Find where the given text appears and provide that cell's center as (X, Y) coordinate. 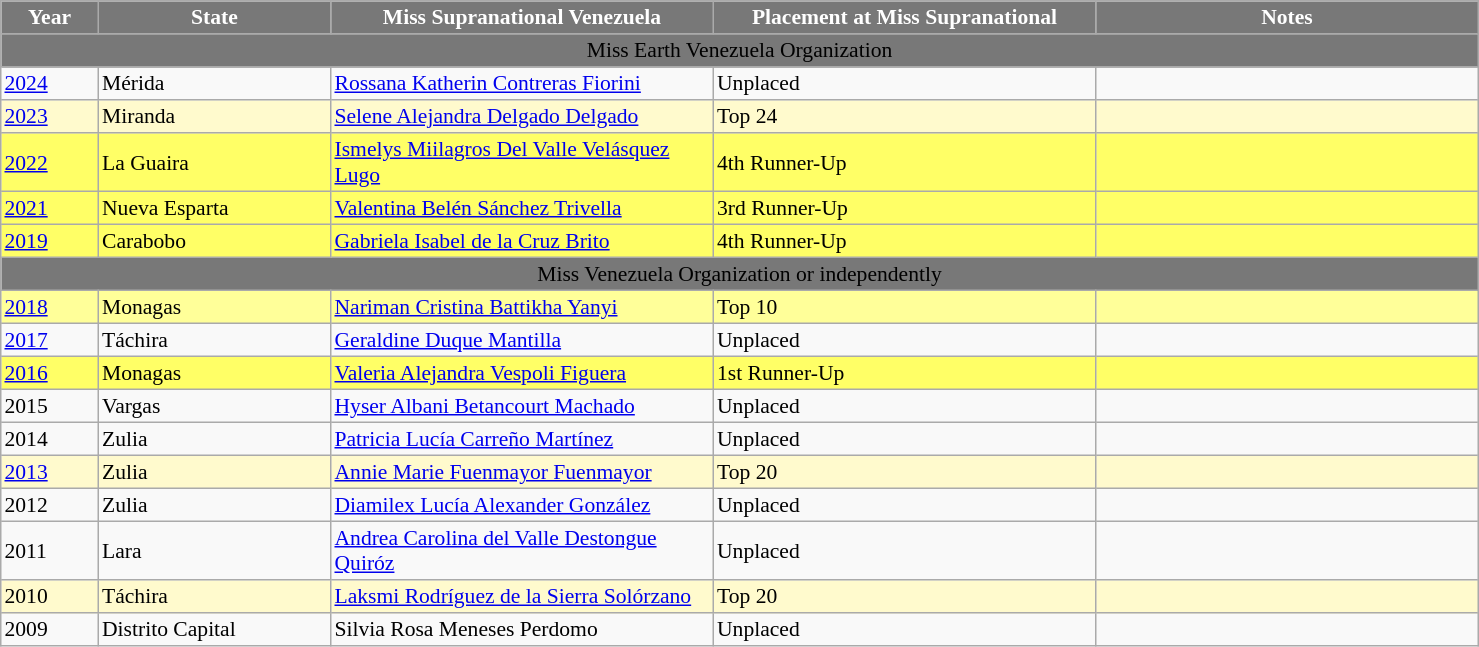
Notes (1287, 18)
2021 (50, 208)
Diamilex Lucía Alexander González (522, 504)
Miranda (214, 116)
Selene Alejandra Delgado Delgado (522, 116)
2019 (50, 240)
Miss Venezuela Organization or independently (740, 274)
Silvia Rosa Meneses Perdomo (522, 630)
2022 (50, 162)
2016 (50, 372)
Placement at Miss Supranational (904, 18)
La Guaira (214, 162)
Andrea Carolina del Valle Destongue Quiróz (522, 550)
Rossana Katherin Contreras Fiorini (522, 84)
2017 (50, 340)
State (214, 18)
2011 (50, 550)
Top 24 (904, 116)
Valeria Alejandra Vespoli Figuera (522, 372)
Nariman Cristina Battikha Yanyi (522, 306)
Carabobo (214, 240)
2015 (50, 406)
2013 (50, 472)
Valentina Belén Sánchez Trivella (522, 208)
Hyser Albani Betancourt Machado (522, 406)
2009 (50, 630)
Distrito Capital (214, 630)
2010 (50, 596)
Year (50, 18)
2023 (50, 116)
Miss Earth Venezuela Organization (740, 50)
3rd Runner-Up (904, 208)
Geraldine Duque Mantilla (522, 340)
Patricia Lucía Carreño Martínez (522, 438)
2024 (50, 84)
2018 (50, 306)
Ismelys Miilagros Del Valle Velásquez Lugo (522, 162)
2014 (50, 438)
Gabriela Isabel de la Cruz Brito (522, 240)
Vargas (214, 406)
Laksmi Rodríguez de la Sierra Solórzano (522, 596)
Annie Marie Fuenmayor Fuenmayor (522, 472)
Nueva Esparta (214, 208)
Mérida (214, 84)
Top 10 (904, 306)
Miss Supranational Venezuela (522, 18)
1st Runner-Up (904, 372)
2012 (50, 504)
Lara (214, 550)
